From the cell containing the given text, extract its center point as [X, Y] coordinate. 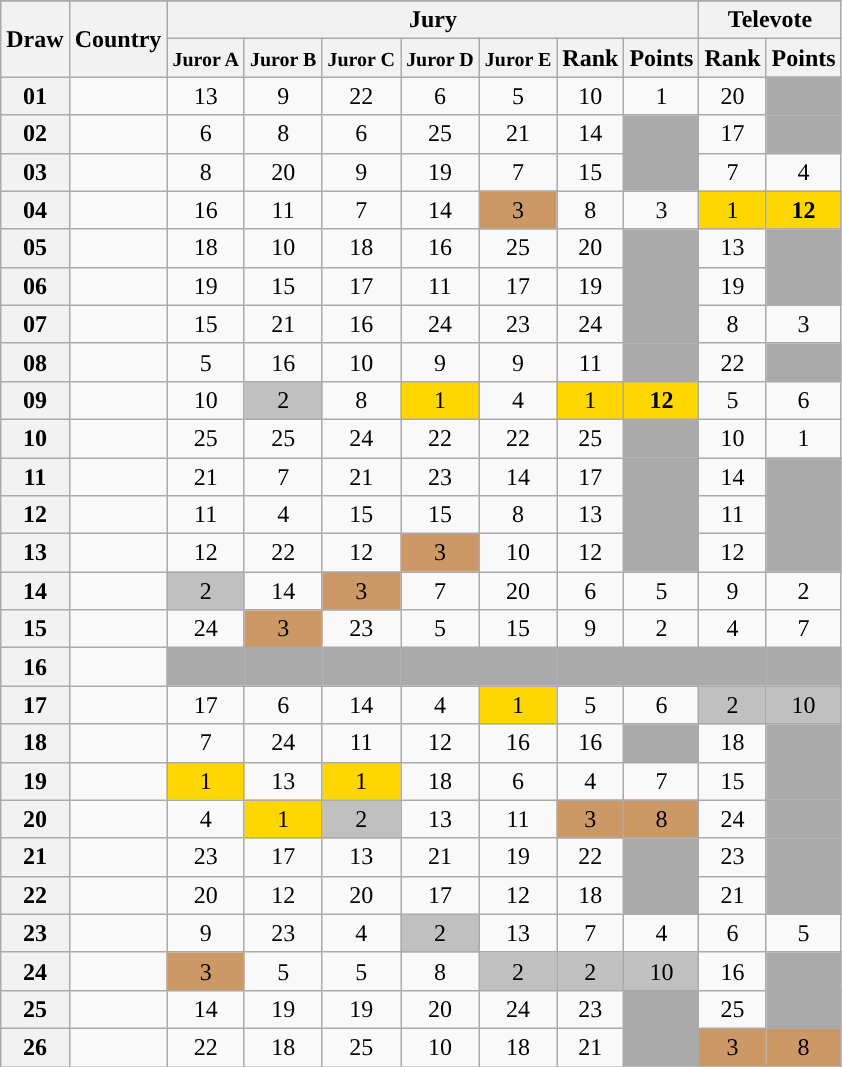
09 [35, 400]
06 [35, 286]
26 [35, 1047]
08 [35, 362]
Juror E [518, 58]
05 [35, 248]
Draw [35, 39]
Juror D [440, 58]
04 [35, 210]
03 [35, 172]
01 [35, 96]
02 [35, 134]
Juror A [206, 58]
Juror C [362, 58]
07 [35, 324]
Country [118, 39]
Jury [433, 20]
Juror B [283, 58]
Televote [770, 20]
